Determine the (x, y) coordinate at the center of the cell enclosing the given text.  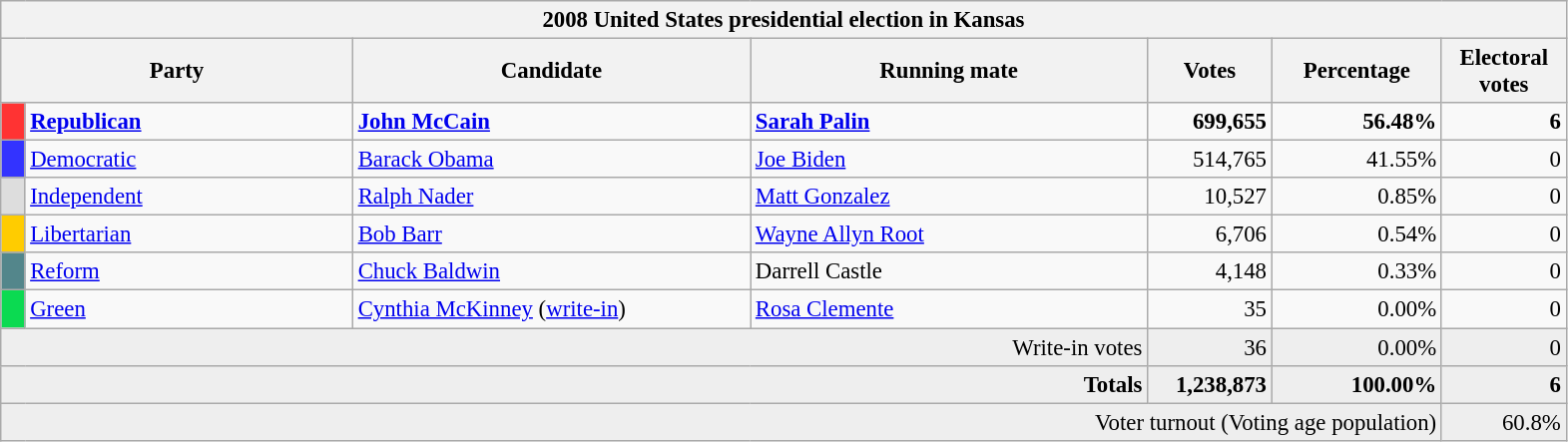
6,706 (1210, 234)
0.85% (1356, 197)
Totals (575, 384)
Democratic (189, 160)
699,655 (1210, 122)
Ralph Nader (551, 197)
Barack Obama (551, 160)
Write-in votes (575, 347)
2008 United States presidential election in Kansas (784, 20)
514,765 (1210, 160)
100.00% (1356, 384)
Bob Barr (551, 234)
Running mate (949, 72)
Green (189, 309)
56.48% (1356, 122)
Darrell Castle (949, 272)
Republican (189, 122)
Percentage (1356, 72)
John McCain (551, 122)
1,238,873 (1210, 384)
0.33% (1356, 272)
36 (1210, 347)
0.54% (1356, 234)
Voter turnout (Voting age population) (722, 422)
Libertarian (189, 234)
Joe Biden (949, 160)
Cynthia McKinney (write-in) (551, 309)
Matt Gonzalez (949, 197)
Party (178, 72)
10,527 (1210, 197)
Sarah Palin (949, 122)
Wayne Allyn Root (949, 234)
41.55% (1356, 160)
Rosa Clemente (949, 309)
Independent (189, 197)
Votes (1210, 72)
Electoral votes (1503, 72)
Chuck Baldwin (551, 272)
Candidate (551, 72)
4,148 (1210, 272)
Reform (189, 272)
35 (1210, 309)
60.8% (1503, 422)
